Identify which cell holds the provided text, then report its [X, Y] central coordinate. 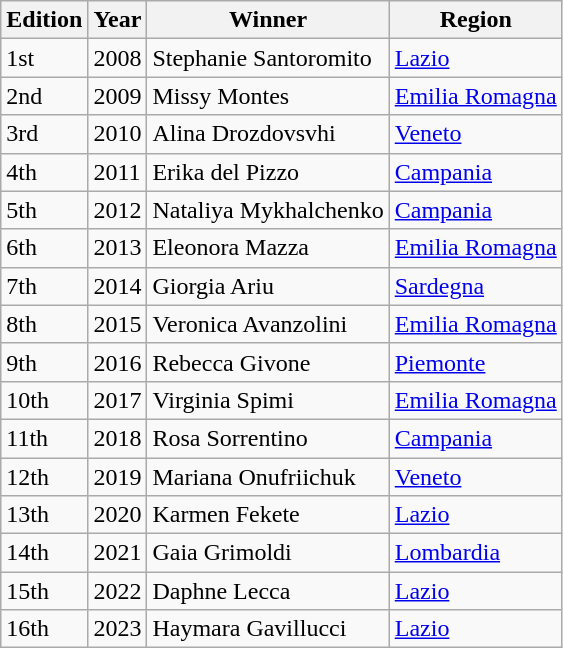
4th [44, 172]
Haymara Gavillucci [268, 629]
Karmen Fekete [268, 515]
Rebecca Givone [268, 362]
2020 [118, 515]
Lombardia [476, 553]
Gaia Grimoldi [268, 553]
Virginia Spimi [268, 400]
Edition [44, 20]
2023 [118, 629]
2012 [118, 210]
2008 [118, 58]
13th [44, 515]
11th [44, 438]
Piemonte [476, 362]
Daphne Lecca [268, 591]
2014 [118, 286]
7th [44, 286]
2021 [118, 553]
10th [44, 400]
6th [44, 248]
2018 [118, 438]
Alina Drozdovsvhi [268, 134]
Sardegna [476, 286]
Stephanie Santoromito [268, 58]
2016 [118, 362]
8th [44, 324]
Veronica Avanzolini [268, 324]
2013 [118, 248]
2017 [118, 400]
2022 [118, 591]
2019 [118, 477]
2010 [118, 134]
2009 [118, 96]
1st [44, 58]
Nataliya Mykhalchenko [268, 210]
Rosa Sorrentino [268, 438]
2011 [118, 172]
2nd [44, 96]
Mariana Onufriichuk [268, 477]
12th [44, 477]
Erika del Pizzo [268, 172]
5th [44, 210]
Year [118, 20]
Region [476, 20]
Eleonora Mazza [268, 248]
Giorgia Ariu [268, 286]
2015 [118, 324]
15th [44, 591]
16th [44, 629]
9th [44, 362]
Missy Montes [268, 96]
14th [44, 553]
Winner [268, 20]
3rd [44, 134]
